Find where the given text appears and provide that cell's center as [X, Y] coordinate. 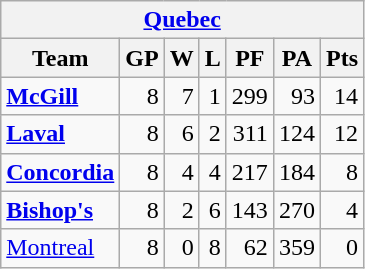
1 [212, 96]
311 [250, 134]
PF [250, 58]
L [212, 58]
359 [296, 248]
7 [182, 96]
217 [250, 172]
14 [342, 96]
Team [60, 58]
Bishop's [60, 210]
Quebec [182, 20]
Pts [342, 58]
62 [250, 248]
Laval [60, 134]
W [182, 58]
184 [296, 172]
GP [142, 58]
124 [296, 134]
143 [250, 210]
270 [296, 210]
299 [250, 96]
Montreal [60, 248]
Concordia [60, 172]
12 [342, 134]
PA [296, 58]
McGill [60, 96]
93 [296, 96]
